Determine the [X, Y] coordinate at the center of the cell enclosing the given text.  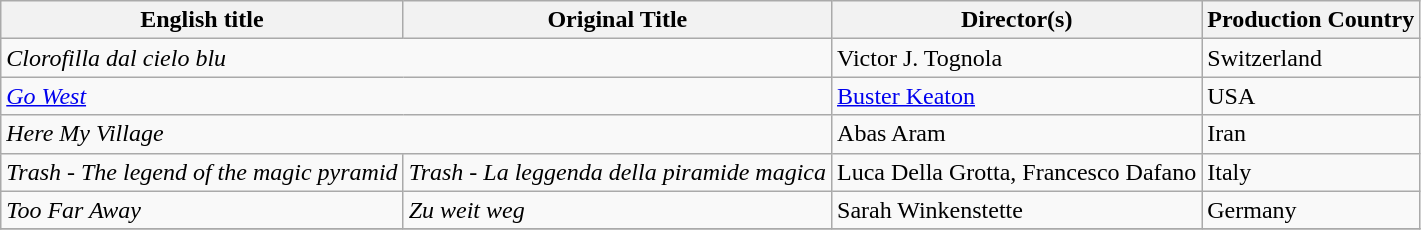
Clorofilla dal cielo blu [416, 58]
Trash - The legend of the magic pyramid [202, 172]
Sarah Winkenstette [1017, 210]
Original Title [617, 20]
Iran [1311, 134]
Buster Keaton [1017, 96]
Trash - La leggenda della piramide magica [617, 172]
Zu weit weg [617, 210]
Switzerland [1311, 58]
Go West [416, 96]
Director(s) [1017, 20]
Here My Village [416, 134]
Italy [1311, 172]
Germany [1311, 210]
Victor J. Tognola [1017, 58]
English title [202, 20]
Luca Della Grotta, Francesco Dafano [1017, 172]
Too Far Away [202, 210]
Abas Aram [1017, 134]
Production Country [1311, 20]
USA [1311, 96]
